Capture the cell that displays the provided text and extract its [X, Y] central coordinate. 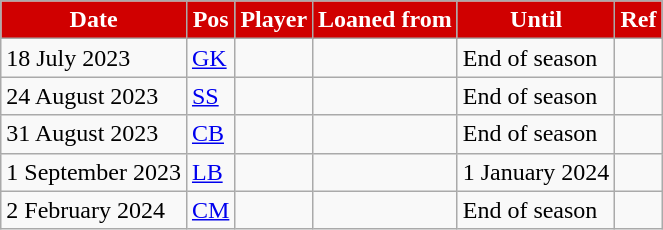
Pos [210, 20]
CM [210, 210]
CB [210, 134]
1 January 2024 [536, 172]
SS [210, 96]
Until [536, 20]
GK [210, 58]
2 February 2024 [94, 210]
Player [274, 20]
LB [210, 172]
Loaned from [386, 20]
18 July 2023 [94, 58]
Date [94, 20]
24 August 2023 [94, 96]
31 August 2023 [94, 134]
1 September 2023 [94, 172]
Ref [638, 20]
